Capture the cell that displays the provided text and extract its [x, y] central coordinate. 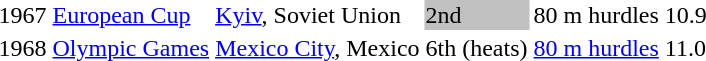
2nd [476, 15]
Kyiv, Soviet Union [318, 15]
80 m hurdles [596, 15]
European Cup [131, 15]
